Return (X, Y) of the center of cell containing provided text 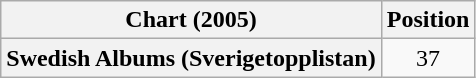
37 (428, 58)
Chart (2005) (191, 20)
Position (428, 20)
Swedish Albums (Sverigetopplistan) (191, 58)
